Pinpoint the cell where the given text exists, returning its (x, y) midpoint coordinate. 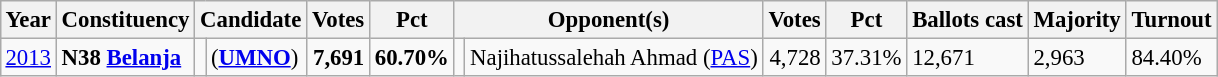
N38 Belanja (125, 57)
84.40% (1172, 57)
7,691 (338, 57)
Turnout (1172, 20)
60.70% (412, 57)
2,963 (1077, 57)
4,728 (794, 57)
Opponent(s) (608, 20)
(UMNO) (256, 57)
Candidate (251, 20)
37.31% (866, 57)
2013 (28, 57)
Majority (1077, 20)
Najihatussalehah Ahmad (PAS) (614, 57)
Constituency (125, 20)
12,671 (968, 57)
Year (28, 20)
Ballots cast (968, 20)
